Scan for the cell matching the given text and deliver its (X, Y) coordinate at center. 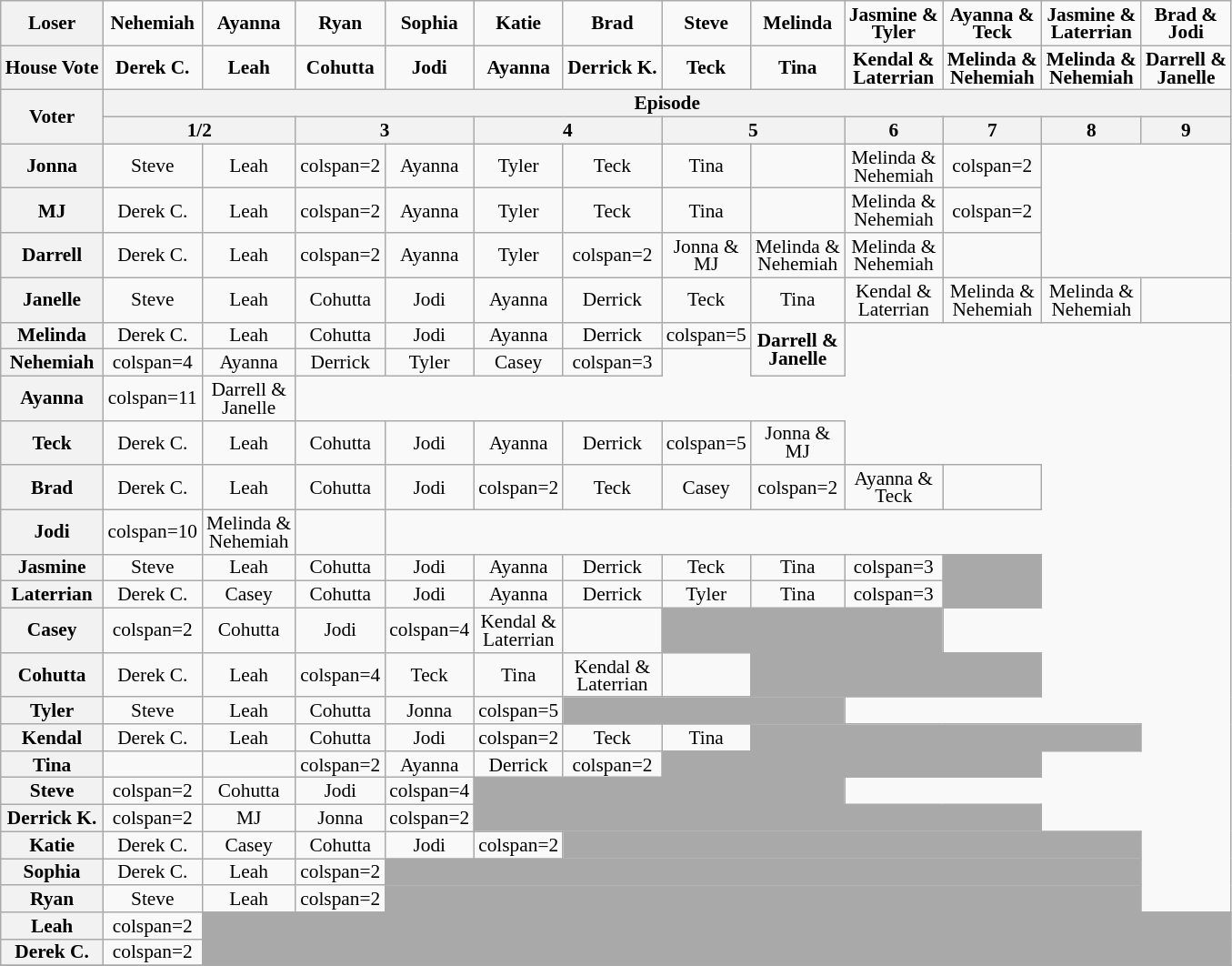
Darrell (53, 255)
Laterrian (53, 595)
6 (894, 131)
1/2 (199, 131)
7 (993, 131)
Janelle (53, 300)
Voter (53, 116)
9 (1186, 131)
Kendal (53, 738)
Jasmine (53, 568)
Loser (53, 24)
3 (385, 131)
5 (753, 131)
colspan=11 (153, 398)
4 (567, 131)
House Vote (53, 67)
Brad &Jodi (1186, 24)
Jasmine &Laterrian (1091, 24)
Jasmine &Tyler (894, 24)
8 (1091, 131)
colspan=10 (153, 531)
Episode (667, 104)
